Determine the (X, Y) coordinate at the center of the cell enclosing the given text.  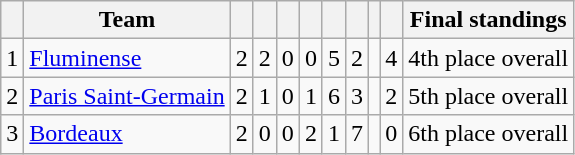
Team (127, 20)
Paris Saint-Germain (127, 96)
5 (334, 58)
6th place overall (488, 134)
7 (356, 134)
4 (392, 58)
Final standings (488, 20)
4th place overall (488, 58)
5th place overall (488, 96)
6 (334, 96)
Fluminense (127, 58)
Bordeaux (127, 134)
